Extract the (x, y) coordinate from the center of the cell holding the provided text.  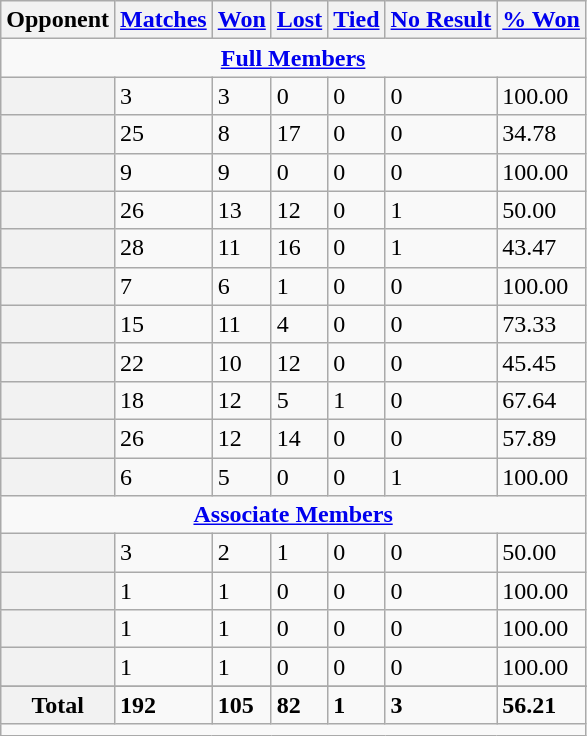
2 (242, 553)
Total (58, 705)
4 (299, 324)
45.45 (542, 362)
Full Members (294, 58)
10 (242, 362)
82 (299, 705)
105 (242, 705)
Opponent (58, 20)
13 (242, 210)
Matches (164, 20)
No Result (441, 20)
% Won (542, 20)
25 (164, 134)
192 (164, 705)
Tied (356, 20)
73.33 (542, 324)
Lost (299, 20)
Associate Members (294, 515)
8 (242, 134)
16 (299, 248)
43.47 (542, 248)
67.64 (542, 400)
28 (164, 248)
34.78 (542, 134)
15 (164, 324)
Won (242, 20)
17 (299, 134)
57.89 (542, 438)
14 (299, 438)
56.21 (542, 705)
18 (164, 400)
22 (164, 362)
7 (164, 286)
